Return [X, Y] of the center of cell containing provided text 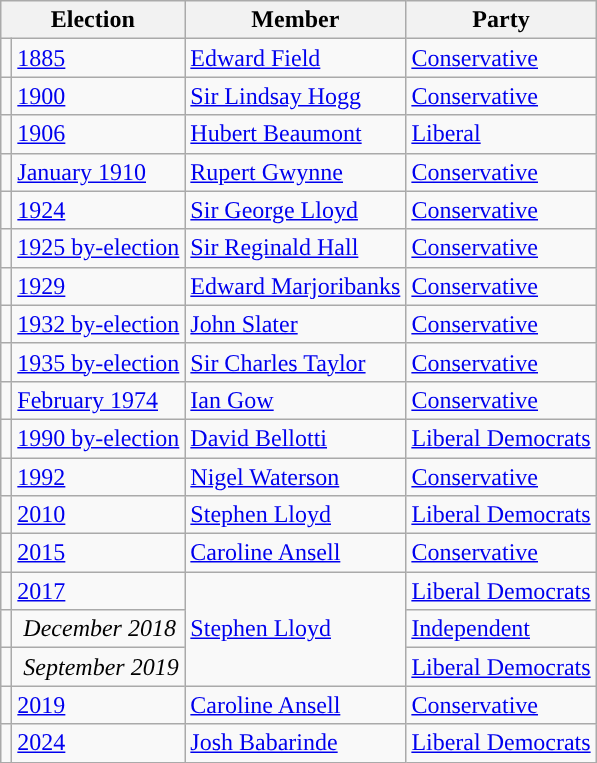
1906 [98, 134]
1929 [98, 286]
February 1974 [98, 400]
Hubert Beaumont [296, 134]
Election [93, 20]
Party [501, 20]
1924 [98, 210]
December 2018 [98, 629]
2017 [98, 591]
Sir George Lloyd [296, 210]
1900 [98, 96]
David Bellotti [296, 438]
2015 [98, 553]
Ian Gow [296, 400]
September 2019 [98, 667]
Sir Reginald Hall [296, 248]
Independent [501, 629]
Josh Babarinde [296, 743]
January 1910 [98, 172]
2024 [98, 743]
Edward Field [296, 58]
1932 by-election [98, 324]
Rupert Gwynne [296, 172]
John Slater [296, 324]
1885 [98, 58]
1992 [98, 477]
2010 [98, 515]
1925 by-election [98, 248]
2019 [98, 705]
Sir Lindsay Hogg [296, 96]
Member [296, 20]
Liberal [501, 134]
1935 by-election [98, 362]
Edward Marjoribanks [296, 286]
Nigel Waterson [296, 477]
Sir Charles Taylor [296, 362]
1990 by-election [98, 438]
